For the text-containing cell, return its midpoint in [X, Y] coordinate format. 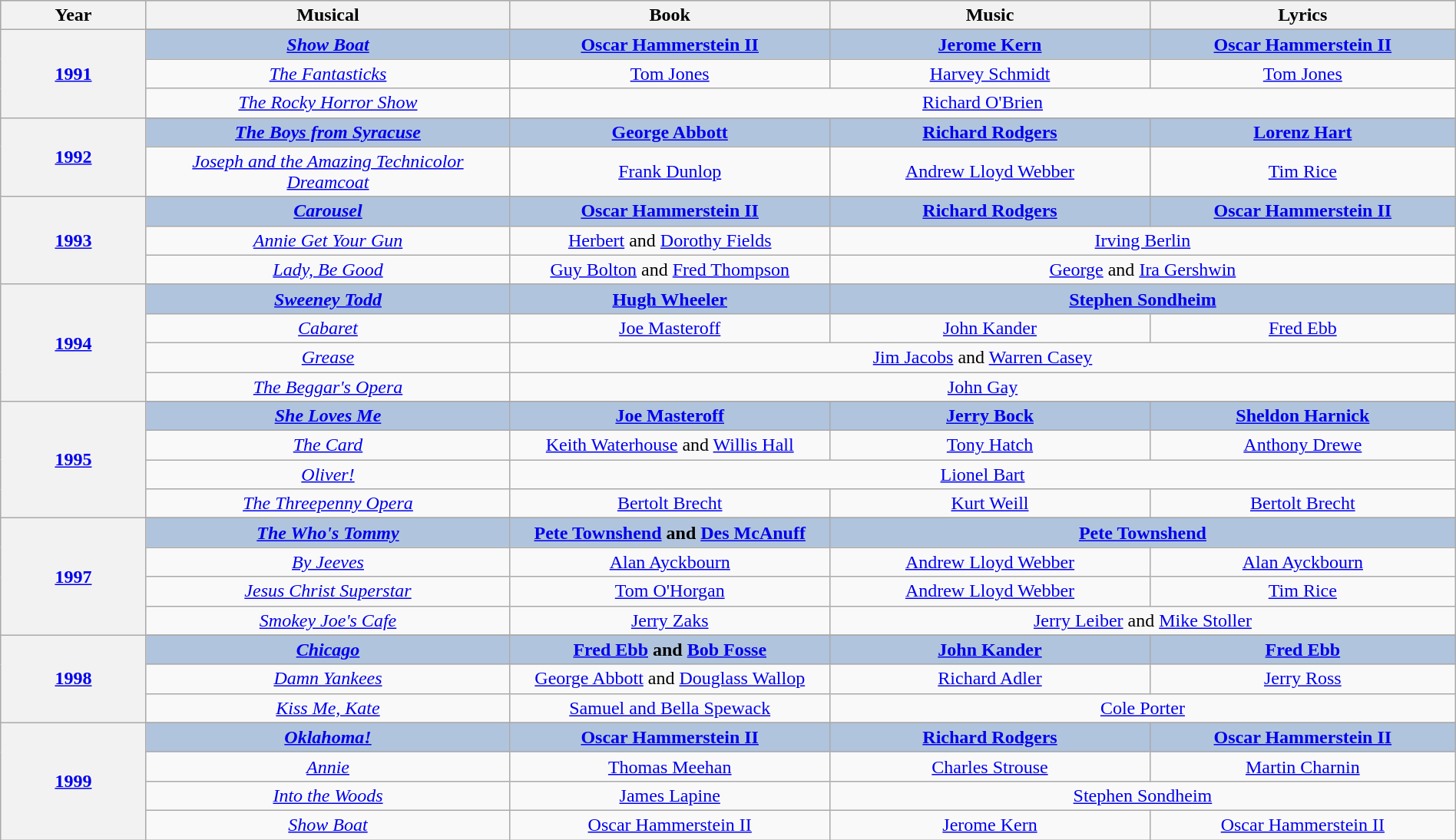
Frank Dunlop [670, 172]
The Who's Tommy [328, 533]
Sheldon Harnick [1302, 416]
Pete Townshend and Des McAnuff [670, 533]
The Beggar's Opera [328, 386]
Lady, Be Good [328, 270]
Tony Hatch [991, 445]
Anthony Drewe [1302, 445]
Kurt Weill [991, 504]
Cole Porter [1143, 708]
The Fantasticks [328, 74]
James Lapine [670, 795]
Richard O'Brien [983, 103]
1999 [74, 781]
Chicago [328, 650]
George Abbott and Douglass Wallop [670, 679]
1995 [74, 460]
George Abbott [670, 132]
1997 [74, 577]
Joseph and the Amazing Technicolor Dreamcoat [328, 172]
Annie Get Your Gun [328, 240]
Fred Ebb and Bob Fosse [670, 650]
Sweeney Todd [328, 299]
Oklahoma! [328, 737]
Samuel and Bella Spewack [670, 708]
1994 [74, 342]
Irving Berlin [1143, 240]
John Gay [983, 386]
Jerry Zaks [670, 620]
Pete Townshend [1143, 533]
Oliver! [328, 475]
George and Ira Gershwin [1143, 270]
Carousel [328, 211]
Jerry Bock [991, 416]
By Jeeves [328, 562]
Jerry Ross [1302, 679]
Cabaret [328, 328]
1991 [74, 74]
Herbert and Dorothy Fields [670, 240]
Annie [328, 766]
Jesus Christ Superstar [328, 591]
The Card [328, 445]
Charles Strouse [991, 766]
The Boys from Syracuse [328, 132]
Kiss Me, Kate [328, 708]
1998 [74, 679]
The Rocky Horror Show [328, 103]
She Loves Me [328, 416]
Lionel Bart [983, 475]
Tom O'Horgan [670, 591]
Year [74, 15]
Damn Yankees [328, 679]
Jerry Leiber and Mike Stoller [1143, 620]
Thomas Meehan [670, 766]
Keith Waterhouse and Willis Hall [670, 445]
Smokey Joe's Cafe [328, 620]
1992 [74, 157]
Into the Woods [328, 795]
Lyrics [1302, 15]
Music [991, 15]
Richard Adler [991, 679]
Musical [328, 15]
1993 [74, 240]
Hugh Wheeler [670, 299]
Jim Jacobs and Warren Casey [983, 357]
Book [670, 15]
The Threepenny Opera [328, 504]
Harvey Schmidt [991, 74]
Grease [328, 357]
Martin Charnin [1302, 766]
Guy Bolton and Fred Thompson [670, 270]
Lorenz Hart [1302, 132]
